Extract the (x, y) coordinate from the center of the cell holding the provided text.  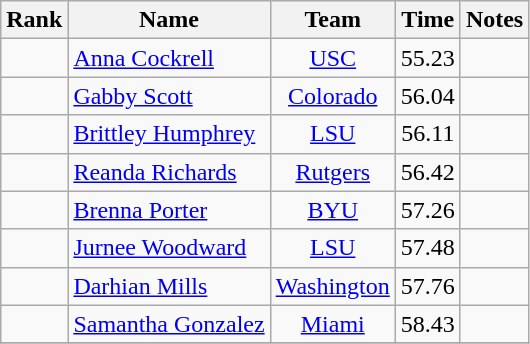
Samantha Gonzalez (169, 324)
57.76 (428, 286)
58.43 (428, 324)
BYU (332, 210)
56.04 (428, 96)
Time (428, 20)
Notes (494, 20)
Gabby Scott (169, 96)
57.48 (428, 248)
Brittley Humphrey (169, 134)
55.23 (428, 58)
Team (332, 20)
USC (332, 58)
56.42 (428, 172)
Name (169, 20)
Anna Cockrell (169, 58)
Darhian Mills (169, 286)
Brenna Porter (169, 210)
Colorado (332, 96)
Rutgers (332, 172)
Jurnee Woodward (169, 248)
Miami (332, 324)
Washington (332, 286)
57.26 (428, 210)
Rank (34, 20)
Reanda Richards (169, 172)
56.11 (428, 134)
